Locate the cell with the specified text and output its (X, Y) center coordinate. 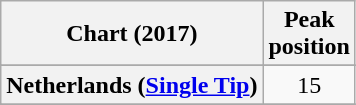
Peak position (309, 34)
Chart (2017) (132, 34)
15 (309, 85)
Netherlands (Single Tip) (132, 85)
